Capture the cell that displays the provided text and extract its (x, y) central coordinate. 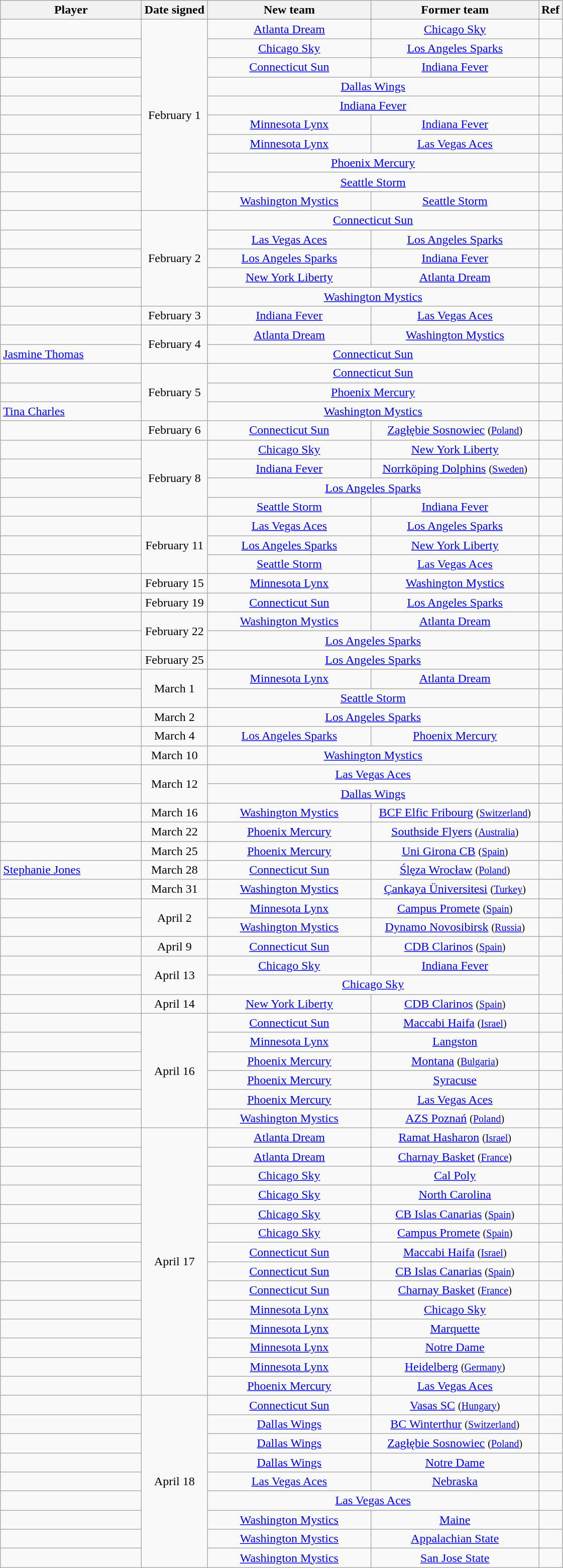
Langston (455, 1042)
April 14 (175, 1004)
Jasmine Thomas (71, 354)
April 18 (175, 1481)
February 3 (175, 316)
March 22 (175, 831)
March 2 (175, 717)
April 13 (175, 975)
February 2 (175, 258)
Ref (550, 10)
Southside Flyers (Australia) (455, 831)
Stephanie Jones (71, 870)
February 25 (175, 660)
March 1 (175, 688)
Player (71, 10)
March 31 (175, 889)
March 16 (175, 812)
Vasas SC (Hungary) (455, 1405)
April 2 (175, 918)
March 4 (175, 736)
BCF Elfic Fribourg (Switzerland) (455, 812)
April 16 (175, 1070)
Appalachian State (455, 1539)
AZS Poznań (Poland) (455, 1118)
March 10 (175, 755)
February 19 (175, 602)
Ślęza Wrocław (Poland) (455, 870)
Tina Charles (71, 411)
San Jose State (455, 1558)
Nebraska (455, 1482)
New team (289, 10)
North Carolina (455, 1195)
February 5 (175, 392)
March 28 (175, 870)
Former team (455, 10)
Cal Poly (455, 1176)
Syracuse (455, 1080)
Ramat Hasharon (Israel) (455, 1137)
Marquette (455, 1329)
February 11 (175, 545)
February 22 (175, 631)
April 17 (175, 1261)
February 4 (175, 344)
Norrköping Dolphins (Sweden) (455, 468)
Maine (455, 1520)
BC Winterthur (Switzerland) (455, 1424)
Çankaya Üniversitesi (Turkey) (455, 889)
Date signed (175, 10)
Dynamo Novosibirsk (Russia) (455, 927)
Heidelberg (Germany) (455, 1367)
March 12 (175, 784)
February 1 (175, 115)
March 25 (175, 851)
February 15 (175, 583)
Uni Girona CB (Spain) (455, 851)
February 8 (175, 478)
February 6 (175, 430)
April 9 (175, 946)
Montana (Bulgaria) (455, 1061)
